Locate the cell with the specified text and output its (x, y) center coordinate. 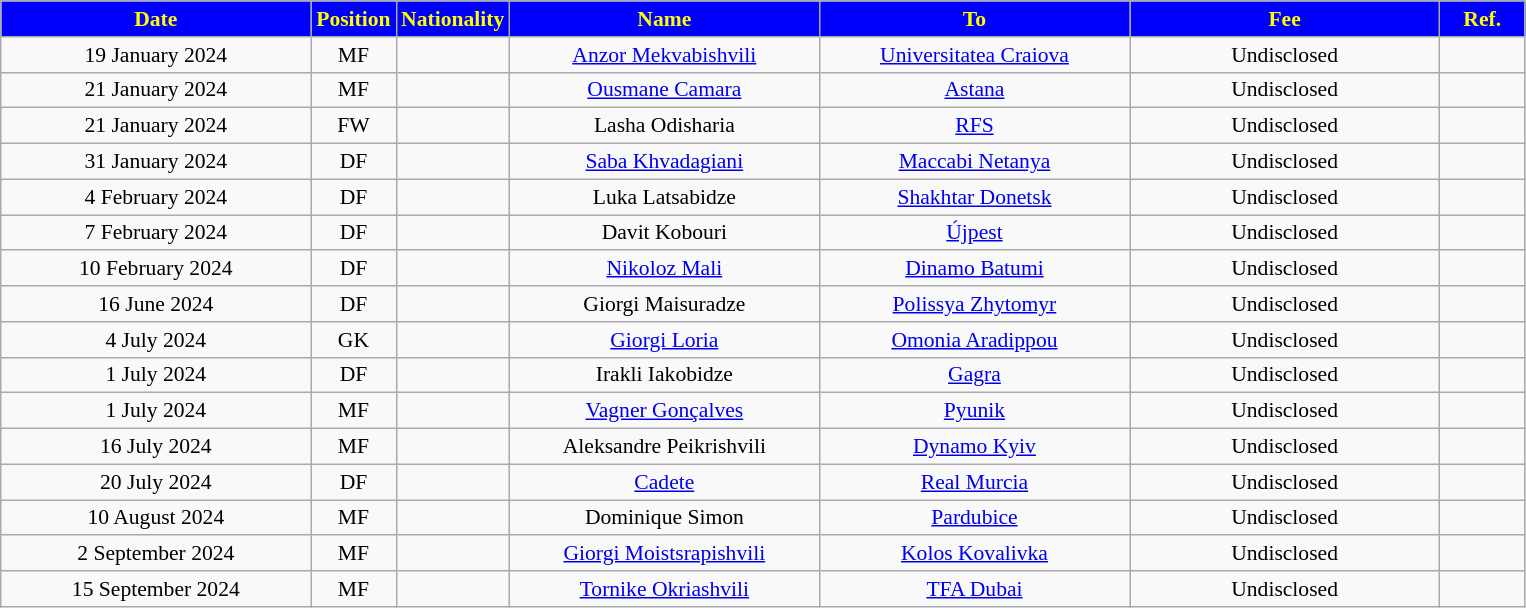
4 February 2024 (156, 197)
Újpest (974, 233)
To (974, 19)
GK (354, 340)
7 February 2024 (156, 233)
Maccabi Netanya (974, 162)
Kolos Kovalivka (974, 554)
Tornike Okriashvili (664, 589)
FW (354, 126)
Cadete (664, 482)
Aleksandre Peikrishvili (664, 447)
Ref. (1482, 19)
Dinamo Batumi (974, 269)
20 July 2024 (156, 482)
Irakli Iakobidze (664, 375)
31 January 2024 (156, 162)
Luka Latsabidze (664, 197)
Ousmane Camara (664, 90)
Nationality (452, 19)
16 July 2024 (156, 447)
2 September 2024 (156, 554)
Giorgi Moistsrapishvili (664, 554)
19 January 2024 (156, 55)
Vagner Gonçalves (664, 411)
Astana (974, 90)
Universitatea Craiova (974, 55)
Pyunik (974, 411)
15 September 2024 (156, 589)
Real Murcia (974, 482)
Date (156, 19)
Saba Khvadagiani (664, 162)
10 February 2024 (156, 269)
Giorgi Maisuradze (664, 304)
Name (664, 19)
Shakhtar Donetsk (974, 197)
Pardubice (974, 518)
Giorgi Loria (664, 340)
Dynamo Kyiv (974, 447)
Davit Kobouri (664, 233)
Fee (1285, 19)
Gagra (974, 375)
Omonia Aradippou (974, 340)
Lasha Odisharia (664, 126)
Polissya Zhytomyr (974, 304)
10 August 2024 (156, 518)
Anzor Mekvabishvili (664, 55)
Dominique Simon (664, 518)
16 June 2024 (156, 304)
Position (354, 19)
RFS (974, 126)
4 July 2024 (156, 340)
Nikoloz Mali (664, 269)
TFA Dubai (974, 589)
